Return [x, y] of the center of cell containing provided text 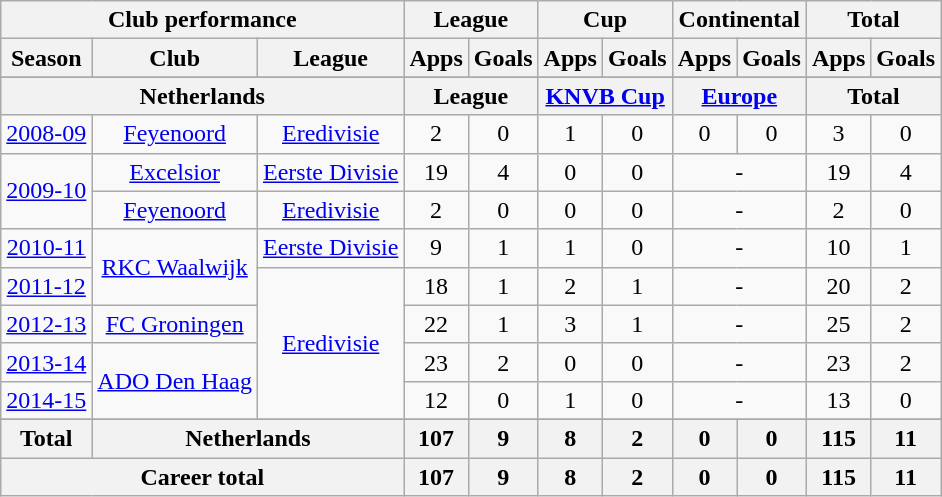
Continental [739, 20]
2012-13 [46, 324]
12 [436, 400]
Club performance [202, 20]
2011-12 [46, 286]
Career total [202, 477]
KNVB Cup [605, 96]
2010-11 [46, 248]
RKC Waalwijk [175, 267]
2014-15 [46, 400]
20 [838, 286]
25 [838, 324]
18 [436, 286]
Club [175, 58]
Cup [605, 20]
ADO Den Haag [175, 381]
Season [46, 58]
FC Groningen [175, 324]
2008-09 [46, 134]
2013-14 [46, 362]
13 [838, 400]
10 [838, 248]
Excelsior [175, 172]
22 [436, 324]
Europe [739, 96]
2009-10 [46, 191]
